Locate the cell with the specified text and output its (X, Y) center coordinate. 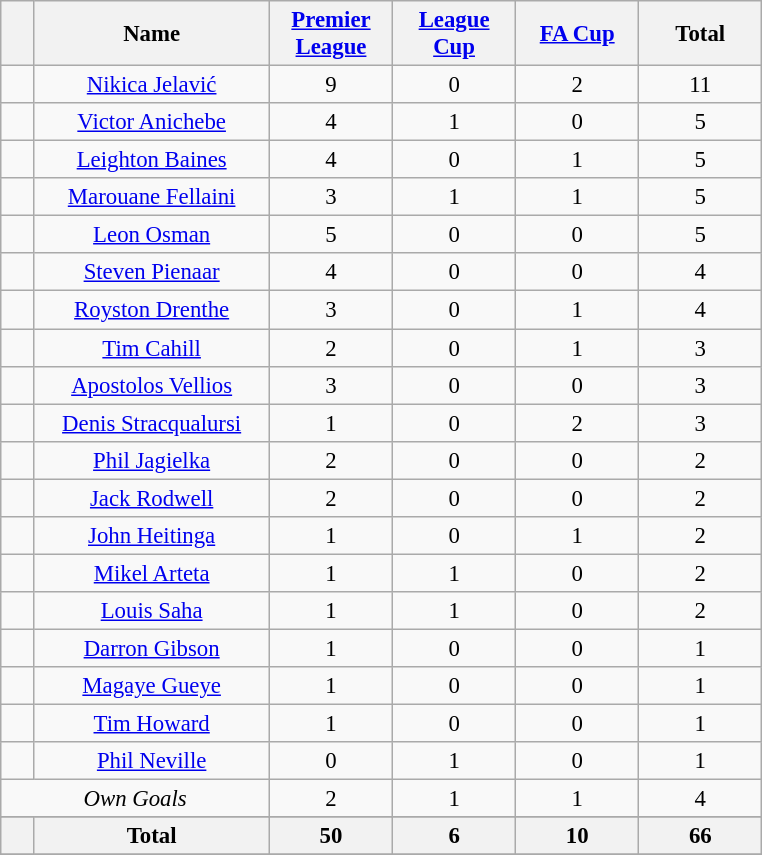
Denis Stracqualursi (152, 423)
John Heitinga (152, 536)
Tim Howard (152, 724)
Name (152, 34)
FA Cup (578, 34)
50 (330, 836)
Mikel Arteta (152, 573)
Steven Pienaar (152, 273)
Victor Anichebe (152, 122)
Jack Rodwell (152, 498)
Nikica Jelavić (152, 85)
11 (700, 85)
Magaye Gueye (152, 686)
Louis Saha (152, 611)
Royston Drenthe (152, 310)
PremierLeague (330, 34)
10 (578, 836)
Phil Jagielka (152, 460)
Marouane Fellaini (152, 197)
Phil Neville (152, 761)
LeagueCup (454, 34)
Own Goals (136, 799)
9 (330, 85)
Apostolos Vellios (152, 385)
Leighton Baines (152, 160)
Darron Gibson (152, 648)
Leon Osman (152, 235)
6 (454, 836)
66 (700, 836)
Tim Cahill (152, 348)
